For the text-containing cell, return its midpoint in [x, y] coordinate format. 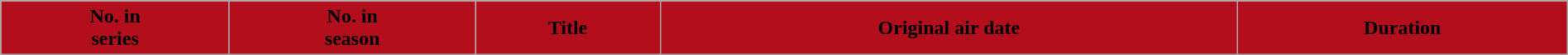
Duration [1403, 28]
No. inseason [352, 28]
Title [567, 28]
Original air date [949, 28]
No. inseries [116, 28]
